Locate the cell with the specified text and output its (X, Y) center coordinate. 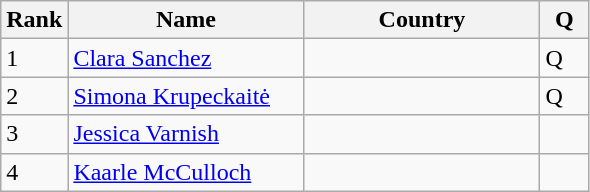
Kaarle McCulloch (186, 172)
2 (34, 96)
3 (34, 134)
1 (34, 58)
Simona Krupeckaitė (186, 96)
Rank (34, 20)
Name (186, 20)
4 (34, 172)
Country (422, 20)
Clara Sanchez (186, 58)
Jessica Varnish (186, 134)
